Identify which cell holds the provided text, then report its [X, Y] central coordinate. 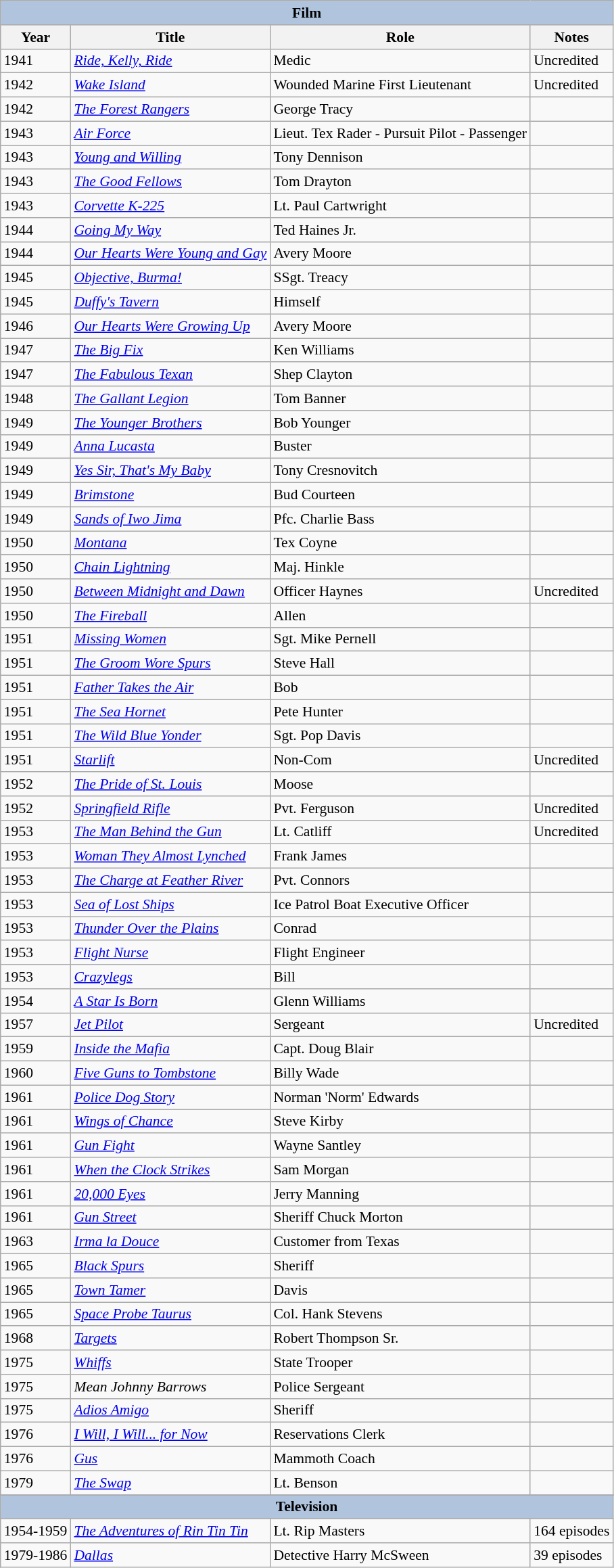
1979 [36, 1483]
Flight Nurse [170, 953]
The Good Fellows [170, 182]
1957 [36, 1025]
Tom Banner [400, 398]
Officer Haynes [400, 591]
Robert Thompson Sr. [400, 1339]
Bill [400, 977]
Steve Hall [400, 664]
Title [170, 37]
Maj. Hinkle [400, 568]
Targets [170, 1339]
Bob [400, 688]
Notes [571, 37]
Ted Haines Jr. [400, 230]
1948 [36, 398]
Missing Women [170, 639]
Pvt. Ferguson [400, 808]
Objective, Burma! [170, 278]
Wings of Chance [170, 1122]
Ride, Kelly, Ride [170, 61]
Montana [170, 543]
1959 [36, 1049]
Year [36, 37]
Police Sergeant [400, 1387]
Black Spurs [170, 1266]
Starlift [170, 760]
Dallas [170, 1555]
Jerry Manning [400, 1194]
1960 [36, 1074]
Mean Johnny Barrows [170, 1387]
Davis [400, 1290]
When the Clock Strikes [170, 1170]
Medic [400, 61]
Yes Sir, That's My Baby [170, 471]
Irma la Douce [170, 1242]
Springfield Rifle [170, 808]
Anna Lucasta [170, 446]
Steve Kirby [400, 1122]
The Fireball [170, 616]
Ken Williams [400, 350]
Capt. Doug Blair [400, 1049]
The Wild Blue Yonder [170, 736]
Buster [400, 446]
The Gallant Legion [170, 398]
Police Dog Story [170, 1097]
Sam Morgan [400, 1170]
1979-1986 [36, 1555]
Wake Island [170, 85]
Mammoth Coach [400, 1459]
Bud Courteen [400, 495]
1954 [36, 1001]
Himself [400, 302]
A Star Is Born [170, 1001]
Sgt. Mike Pernell [400, 639]
Allen [400, 616]
Woman They Almost Lynched [170, 856]
Young and Willing [170, 158]
Role [400, 37]
Brimstone [170, 495]
Film [307, 13]
Sands of Iwo Jima [170, 519]
Pfc. Charlie Bass [400, 519]
State Trooper [400, 1362]
Tony Dennison [400, 158]
Space Probe Taurus [170, 1314]
Our Hearts Were Growing Up [170, 326]
The Groom Wore Spurs [170, 664]
Customer from Texas [400, 1242]
Corvette K-225 [170, 206]
Thunder Over the Plains [170, 929]
Gun Fight [170, 1146]
The Fabulous Texan [170, 375]
1968 [36, 1339]
The Younger Brothers [170, 423]
Crazylegs [170, 977]
1963 [36, 1242]
Conrad [400, 929]
Lt. Catliff [400, 832]
Wounded Marine First Lieutenant [400, 85]
1946 [36, 326]
Going My Way [170, 230]
Sheriff Chuck Morton [400, 1218]
Reservations Clerk [400, 1435]
Sergeant [400, 1025]
Lt. Rip Masters [400, 1531]
Pete Hunter [400, 712]
Frank James [400, 856]
Norman 'Norm' Edwards [400, 1097]
The Forest Rangers [170, 110]
The Sea Hornet [170, 712]
Non-Com [400, 760]
Billy Wade [400, 1074]
Father Takes the Air [170, 688]
1941 [36, 61]
Television [307, 1507]
Glenn Williams [400, 1001]
Five Guns to Tombstone [170, 1074]
Inside the Mafia [170, 1049]
Whiffs [170, 1362]
Flight Engineer [400, 953]
Tex Coyne [400, 543]
The Pride of St. Louis [170, 784]
Col. Hank Stevens [400, 1314]
Gun Street [170, 1218]
39 episodes [571, 1555]
1954-1959 [36, 1531]
Between Midnight and Dawn [170, 591]
The Man Behind the Gun [170, 832]
The Big Fix [170, 350]
George Tracy [400, 110]
Our Hearts Were Young and Gay [170, 254]
Adios Amigo [170, 1410]
20,000 Eyes [170, 1194]
Detective Harry McSween [400, 1555]
The Adventures of Rin Tin Tin [170, 1531]
SSgt. Treacy [400, 278]
Lt. Benson [400, 1483]
Chain Lightning [170, 568]
Bob Younger [400, 423]
Sea of Lost Ships [170, 904]
Sgt. Pop Davis [400, 736]
Lieut. Tex Rader - Pursuit Pilot - Passenger [400, 133]
Jet Pilot [170, 1025]
Moose [400, 784]
Tony Cresnovitch [400, 471]
Air Force [170, 133]
Ice Patrol Boat Executive Officer [400, 904]
164 episodes [571, 1531]
Wayne Santley [400, 1146]
The Charge at Feather River [170, 881]
Gus [170, 1459]
I Will, I Will... for Now [170, 1435]
Lt. Paul Cartwright [400, 206]
Tom Drayton [400, 182]
Duffy's Tavern [170, 302]
Town Tamer [170, 1290]
The Swap [170, 1483]
Shep Clayton [400, 375]
Pvt. Connors [400, 881]
